Capture the cell that displays the provided text and extract its (x, y) central coordinate. 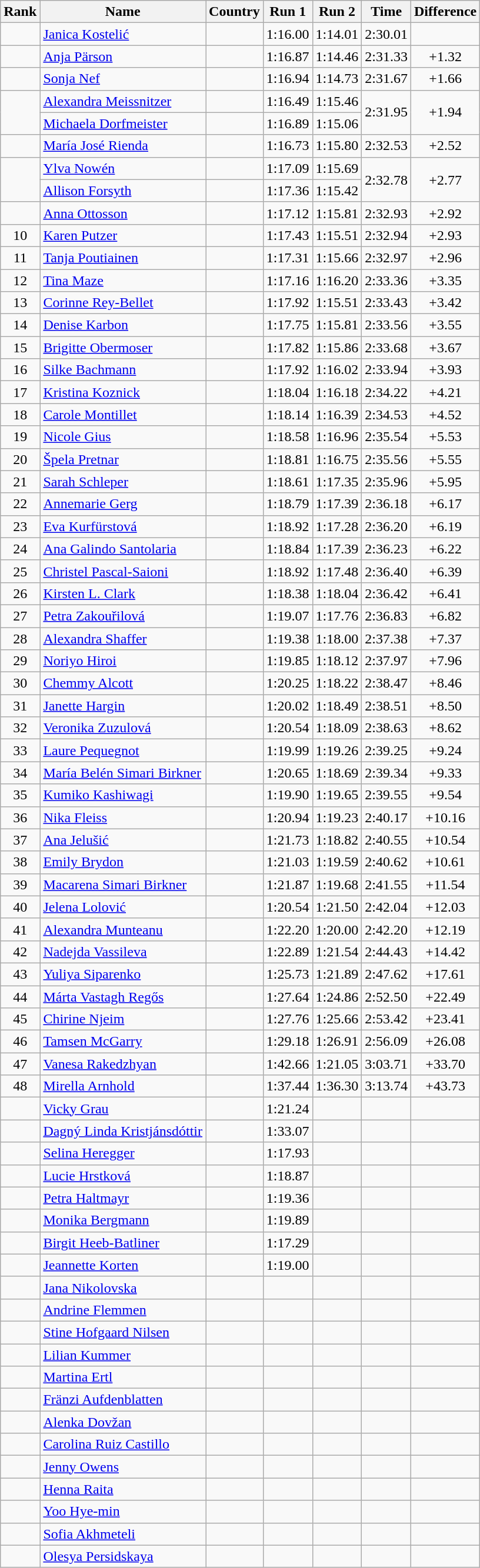
1:14.73 (337, 79)
Christel Pascal-Saioni (123, 571)
1:17.12 (288, 213)
Alexandra Meissnitzer (123, 101)
41 (20, 929)
1:21.03 (288, 862)
1:15.86 (337, 348)
1:21.54 (337, 952)
Nadejda Vassileva (123, 952)
12 (20, 281)
39 (20, 885)
+6.39 (446, 571)
Anja Pärson (123, 56)
1:18.09 (337, 728)
1:19.59 (337, 862)
+1.94 (446, 112)
Sonja Nef (123, 79)
28 (20, 638)
+6.19 (446, 526)
35 (20, 795)
1:17.93 (288, 1153)
1:18.61 (288, 482)
1:25.66 (337, 1019)
Noriyo Hiroi (123, 661)
+2.52 (446, 146)
Fränzi Aufdenblatten (123, 1400)
1:16.94 (288, 79)
1:19.26 (337, 750)
1:19.68 (337, 885)
45 (20, 1019)
1:20.65 (288, 773)
1:17.36 (288, 191)
1:21.89 (337, 974)
1:18.69 (337, 773)
1:20.94 (288, 818)
1:17.75 (288, 325)
Ana Galindo Santolaria (123, 549)
2:39.34 (386, 773)
Tina Maze (123, 281)
2:40.55 (386, 840)
+2.93 (446, 235)
2:34.22 (386, 392)
14 (20, 325)
37 (20, 840)
2:38.63 (386, 728)
26 (20, 593)
1:20.00 (337, 929)
Difference (446, 12)
2:31.95 (386, 112)
1:20.02 (288, 706)
Nicole Gius (123, 437)
+9.33 (446, 773)
1:15.80 (337, 146)
2:32.78 (386, 179)
Sofia Akhmeteli (123, 1534)
+3.67 (446, 348)
Run 2 (337, 12)
1:27.64 (288, 997)
22 (20, 504)
+6.17 (446, 504)
1:27.76 (288, 1019)
1:33.07 (288, 1131)
2:36.23 (386, 549)
2:31.33 (386, 56)
2:56.09 (386, 1042)
Monika Bergmann (123, 1220)
Silke Bachmann (123, 370)
María José Rienda (123, 146)
1:18.84 (288, 549)
+1.32 (446, 56)
Michaela Dorfmeister (123, 124)
Selina Heregger (123, 1153)
2:32.97 (386, 258)
2:44.43 (386, 952)
Laure Pequegnot (123, 750)
2:33.94 (386, 370)
20 (20, 459)
1:17.31 (288, 258)
+10.16 (446, 818)
+5.53 (446, 437)
Name (123, 12)
2:35.56 (386, 459)
23 (20, 526)
1:19.65 (337, 795)
2:40.62 (386, 862)
2:52.50 (386, 997)
Brigitte Obermoser (123, 348)
Alexandra Munteanu (123, 929)
2:36.83 (386, 616)
Emily Brydon (123, 862)
+5.95 (446, 482)
27 (20, 616)
Sarah Schleper (123, 482)
1:36.30 (337, 1086)
1:18.58 (288, 437)
Janica Kostelić (123, 34)
36 (20, 818)
1:29.18 (288, 1042)
Eva Kurfürstová (123, 526)
+8.46 (446, 683)
Chemmy Alcott (123, 683)
3:13.74 (386, 1086)
1:19.99 (288, 750)
1:19.36 (288, 1198)
2:37.38 (386, 638)
2:34.53 (386, 415)
+6.82 (446, 616)
Stine Hofgaard Nilsen (123, 1332)
2:47.62 (386, 974)
32 (20, 728)
+23.41 (446, 1019)
2:32.53 (386, 146)
34 (20, 773)
Nika Fleiss (123, 818)
1:17.28 (337, 526)
1:22.20 (288, 929)
2:33.68 (386, 348)
+4.52 (446, 415)
2:39.55 (386, 795)
29 (20, 661)
38 (20, 862)
11 (20, 258)
1:17.09 (288, 168)
33 (20, 750)
Country (235, 12)
2:32.94 (386, 235)
2:36.20 (386, 526)
2:33.36 (386, 281)
2:33.56 (386, 325)
46 (20, 1042)
44 (20, 997)
1:14.01 (337, 34)
Lucie Hrstková (123, 1176)
1:26.91 (337, 1042)
30 (20, 683)
1:19.00 (288, 1265)
+33.70 (446, 1064)
1:16.20 (337, 281)
2:31.67 (386, 79)
2:36.42 (386, 593)
24 (20, 549)
1:18.14 (288, 415)
Kumiko Kashiwagi (123, 795)
1:15.46 (337, 101)
Anna Ottosson (123, 213)
1:25.73 (288, 974)
Chirine Njeim (123, 1019)
2:39.25 (386, 750)
1:17.82 (288, 348)
1:16.75 (337, 459)
1:16.02 (337, 370)
2:37.97 (386, 661)
Jana Nikolovska (123, 1287)
1:21.50 (337, 907)
Lilian Kummer (123, 1355)
Yoo Hye-min (123, 1512)
3:03.71 (386, 1064)
+5.55 (446, 459)
Andrine Flemmen (123, 1310)
47 (20, 1064)
1:18.49 (337, 706)
2:38.51 (386, 706)
2:33.43 (386, 303)
48 (20, 1086)
1:19.89 (288, 1220)
2:42.20 (386, 929)
Vicky Grau (123, 1109)
Allison Forsyth (123, 191)
16 (20, 370)
1:18.22 (337, 683)
Macarena Simari Birkner (123, 885)
Kristina Koznick (123, 392)
1:19.85 (288, 661)
Petra Haltmayr (123, 1198)
1:17.76 (337, 616)
Janette Hargin (123, 706)
+8.50 (446, 706)
+4.21 (446, 392)
1:16.00 (288, 34)
1:20.25 (288, 683)
+14.42 (446, 952)
1:21.73 (288, 840)
2:35.54 (386, 437)
Time (386, 12)
Alexandra Shaffer (123, 638)
Olesya Persidskaya (123, 1556)
1:21.24 (288, 1109)
2:30.01 (386, 34)
Carolina Ruiz Castillo (123, 1444)
+26.08 (446, 1042)
1:24.86 (337, 997)
Rank (20, 12)
1:22.89 (288, 952)
+3.42 (446, 303)
Dagný Linda Kristjánsdóttir (123, 1131)
1:18.87 (288, 1176)
31 (20, 706)
Karen Putzer (123, 235)
+43.73 (446, 1086)
+6.41 (446, 593)
Yuliya Siparenko (123, 974)
Mirella Arnhold (123, 1086)
21 (20, 482)
Tamsen McGarry (123, 1042)
1:19.38 (288, 638)
43 (20, 974)
1:18.81 (288, 459)
25 (20, 571)
+2.92 (446, 213)
10 (20, 235)
1:17.35 (337, 482)
1:16.73 (288, 146)
Jenny Owens (123, 1467)
1:18.00 (337, 638)
1:16.89 (288, 124)
Kirsten L. Clark (123, 593)
1:17.16 (288, 281)
María Belén Simari Birkner (123, 773)
1:15.69 (337, 168)
1:15.66 (337, 258)
1:21.87 (288, 885)
+22.49 (446, 997)
Carole Montillet (123, 415)
+11.54 (446, 885)
+12.19 (446, 929)
1:15.06 (337, 124)
+2.96 (446, 258)
1:17.43 (288, 235)
1:15.42 (337, 191)
1:18.79 (288, 504)
1:16.39 (337, 415)
18 (20, 415)
1:18.12 (337, 661)
17 (20, 392)
2:32.93 (386, 213)
2:42.04 (386, 907)
42 (20, 952)
2:36.18 (386, 504)
1:16.18 (337, 392)
15 (20, 348)
+1.66 (446, 79)
Corinne Rey-Bellet (123, 303)
1:18.38 (288, 593)
Veronika Zuzulová (123, 728)
+10.54 (446, 840)
+7.37 (446, 638)
1:19.90 (288, 795)
+9.24 (446, 750)
+12.03 (446, 907)
+10.61 (446, 862)
1:16.87 (288, 56)
Špela Pretnar (123, 459)
1:17.29 (288, 1243)
Ana Jelušić (123, 840)
1:19.07 (288, 616)
Jeannette Korten (123, 1265)
Vanesa Rakedzhyan (123, 1064)
Márta Vastagh Regős (123, 997)
1:17.48 (337, 571)
1:14.46 (337, 56)
Annemarie Gerg (123, 504)
+3.93 (446, 370)
Henna Raita (123, 1489)
Ylva Nowén (123, 168)
+17.61 (446, 974)
2:35.96 (386, 482)
Run 1 (288, 12)
1:21.05 (337, 1064)
+3.55 (446, 325)
+9.54 (446, 795)
2:40.17 (386, 818)
1:16.49 (288, 101)
Denise Karbon (123, 325)
2:41.55 (386, 885)
2:36.40 (386, 571)
+3.35 (446, 281)
19 (20, 437)
Martina Ertl (123, 1377)
+6.22 (446, 549)
Jelena Lolović (123, 907)
+2.77 (446, 179)
1:19.23 (337, 818)
Alenka Dovžan (123, 1422)
Birgit Heeb-Batliner (123, 1243)
13 (20, 303)
40 (20, 907)
+7.96 (446, 661)
Tanja Poutiainen (123, 258)
+8.62 (446, 728)
2:38.47 (386, 683)
1:16.96 (337, 437)
1:42.66 (288, 1064)
2:53.42 (386, 1019)
1:37.44 (288, 1086)
1:18.82 (337, 840)
Petra Zakouřilová (123, 616)
